Scan for the cell matching the given text and deliver its (x, y) coordinate at center. 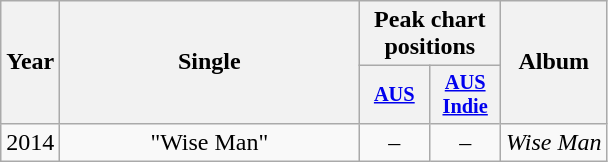
AUS (394, 95)
Wise Man (554, 142)
Year (30, 62)
Album (554, 62)
2014 (30, 142)
"Wise Man" (210, 142)
Single (210, 62)
AUS Indie (466, 95)
Peak chart positions (430, 34)
